Search for the cell housing the specified text and yield its [x, y] center coordinate. 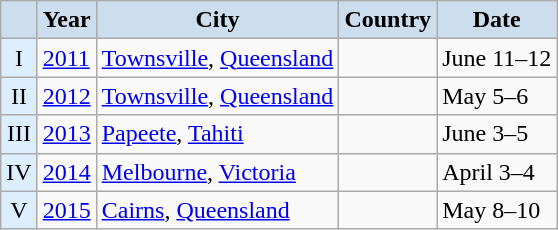
2012 [66, 96]
Year [66, 20]
Papeete, Tahiti [218, 134]
II [19, 96]
III [19, 134]
May 5–6 [497, 96]
I [19, 58]
2013 [66, 134]
June 11–12 [497, 58]
June 3–5 [497, 134]
Date [497, 20]
Cairns, Queensland [218, 210]
May 8–10 [497, 210]
2011 [66, 58]
City [218, 20]
Melbourne, Victoria [218, 172]
V [19, 210]
April 3–4 [497, 172]
2014 [66, 172]
Country [388, 20]
2015 [66, 210]
IV [19, 172]
